Identify which cell holds the provided text, then report its (X, Y) central coordinate. 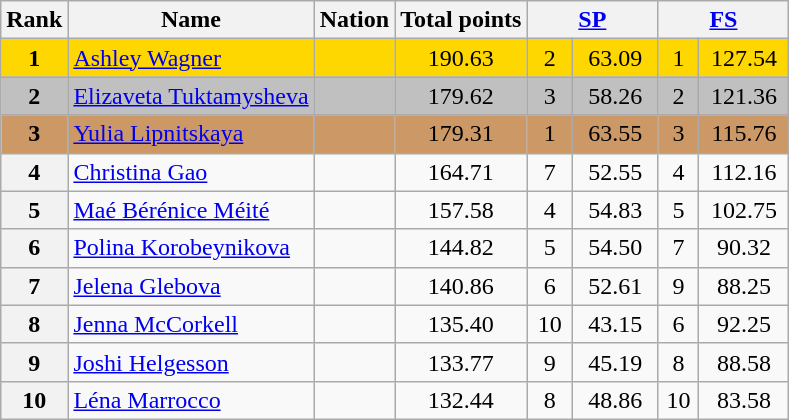
135.40 (461, 324)
58.26 (616, 96)
90.32 (744, 248)
SP (592, 20)
Léna Marrocco (191, 400)
112.16 (744, 172)
127.54 (744, 58)
52.55 (616, 172)
Name (191, 20)
133.77 (461, 362)
83.58 (744, 400)
115.76 (744, 134)
179.31 (461, 134)
Ashley Wagner (191, 58)
Christina Gao (191, 172)
45.19 (616, 362)
92.25 (744, 324)
Jenna McCorkell (191, 324)
Rank (34, 20)
144.82 (461, 248)
140.86 (461, 286)
63.09 (616, 58)
63.55 (616, 134)
43.15 (616, 324)
88.25 (744, 286)
48.86 (616, 400)
Yulia Lipnitskaya (191, 134)
102.75 (744, 210)
54.83 (616, 210)
Total points (461, 20)
Polina Korobeynikova (191, 248)
190.63 (461, 58)
FS (724, 20)
Elizaveta Tuktamysheva (191, 96)
Nation (354, 20)
88.58 (744, 362)
54.50 (616, 248)
164.71 (461, 172)
157.58 (461, 210)
Jelena Glebova (191, 286)
Joshi Helgesson (191, 362)
132.44 (461, 400)
52.61 (616, 286)
Maé Bérénice Méité (191, 210)
121.36 (744, 96)
179.62 (461, 96)
